Provide the (X, Y) coordinate of the cell's center where the given text is located.  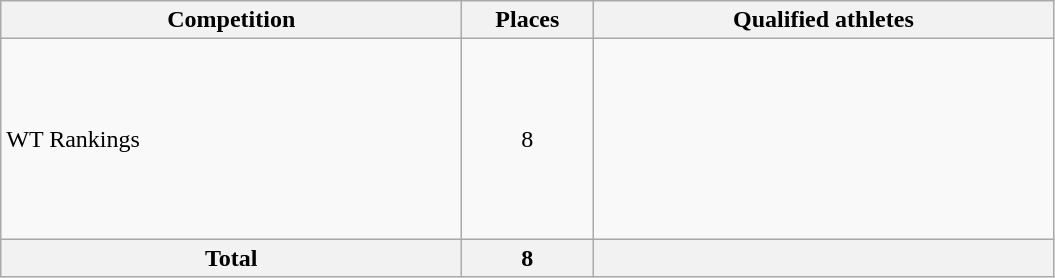
Qualified athletes (824, 20)
Total (232, 258)
Competition (232, 20)
WT Rankings (232, 139)
Places (528, 20)
